Capture the cell that displays the provided text and extract its [X, Y] central coordinate. 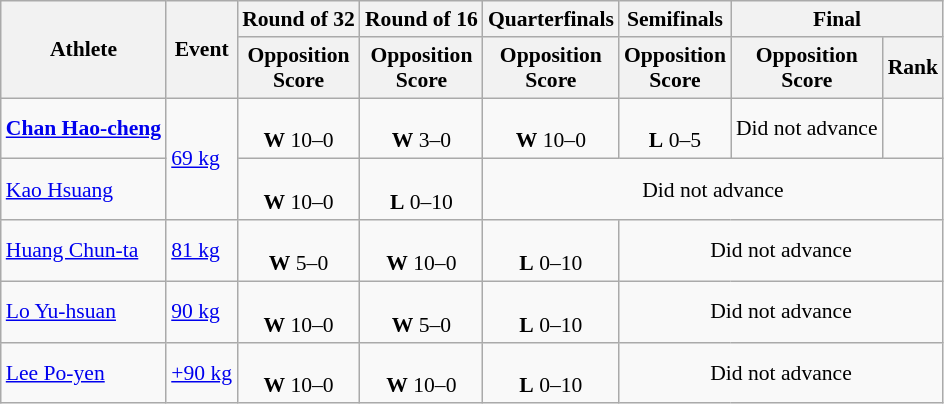
Lee Po-yen [84, 372]
Huang Chun-ta [84, 250]
Quarterfinals [551, 19]
90 kg [202, 312]
Lo Yu-hsuan [84, 312]
L 0–5 [675, 128]
Chan Hao-cheng [84, 128]
Round of 16 [422, 19]
Kao Hsuang [84, 190]
81 kg [202, 250]
Final [837, 19]
Semifinals [675, 19]
Athlete [84, 50]
W 3–0 [422, 128]
Round of 32 [298, 19]
Rank [914, 68]
Event [202, 50]
69 kg [202, 159]
+90 kg [202, 372]
